Locate the cell with the specified text and output its (X, Y) center coordinate. 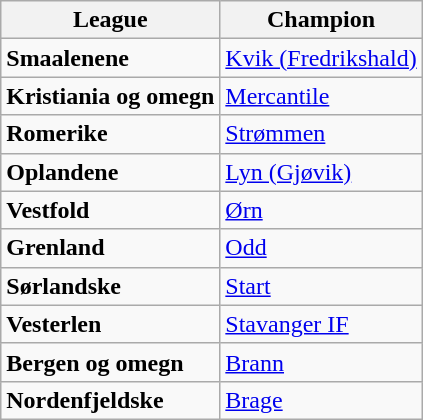
Lyn (Gjøvik) (321, 172)
Nordenfjeldske (110, 400)
Sørlandske (110, 286)
Grenland (110, 248)
Ørn (321, 210)
Brann (321, 362)
Bergen og omegn (110, 362)
Champion (321, 20)
Vestfold (110, 210)
Kristiania og omegn (110, 96)
Start (321, 286)
Oplandene (110, 172)
Odd (321, 248)
Brage (321, 400)
Smaalenene (110, 58)
Mercantile (321, 96)
Stavanger IF (321, 324)
Strømmen (321, 134)
Vesterlen (110, 324)
Kvik (Fredrikshald) (321, 58)
Romerike (110, 134)
League (110, 20)
